Return [X, Y] of the center of cell containing provided text 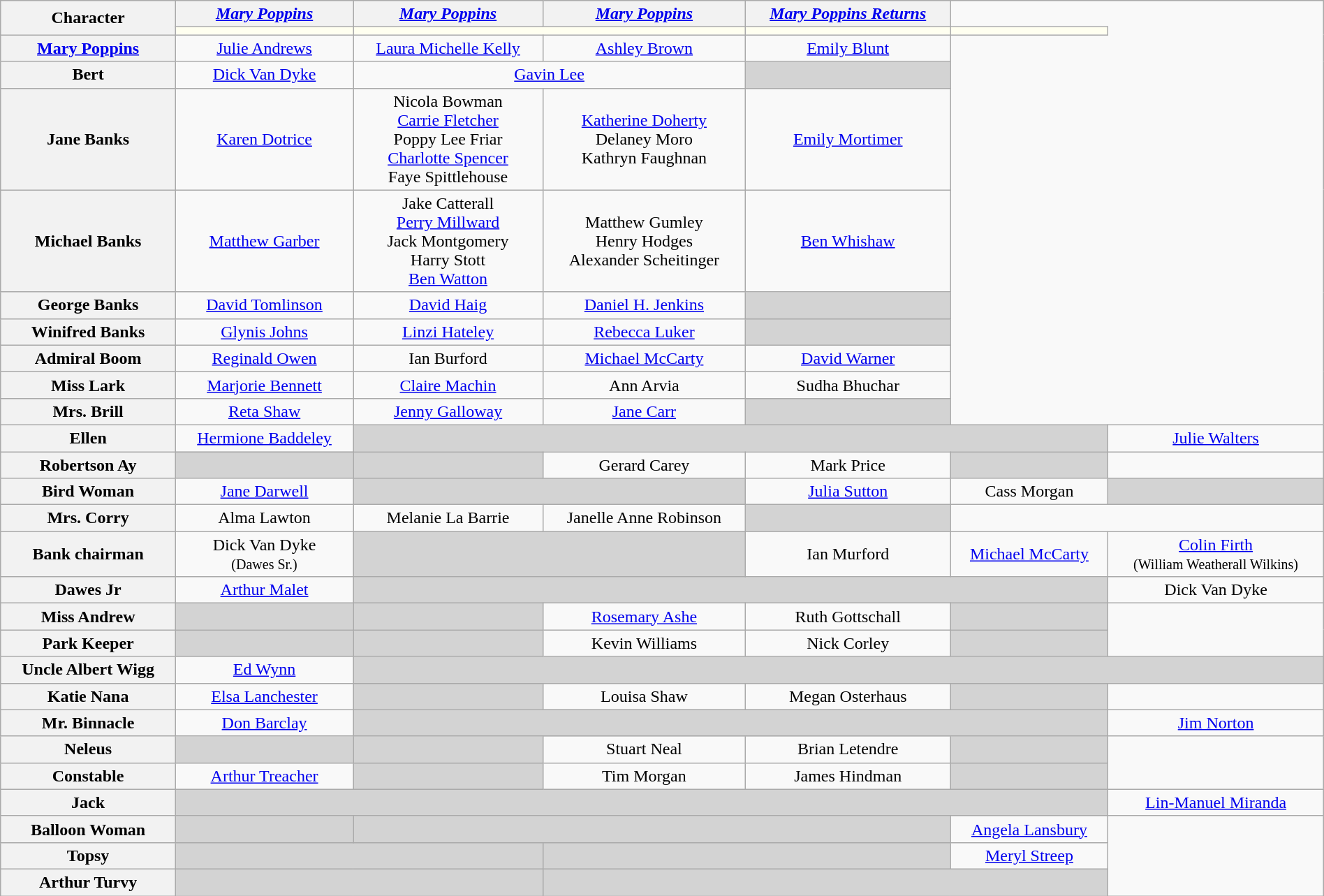
Claire Machin [448, 385]
Julie Walters [1216, 438]
Ed Wynn [264, 670]
Robertson Ay [88, 464]
Colin Firth(William Weatherall Wilkins) [1216, 555]
Emily Blunt [848, 48]
Jenny Galloway [448, 411]
Arthur Turvy [88, 882]
Katherine DohertyDelaney MoroKathryn Faughnan [644, 139]
Mark Price [848, 464]
Glynis Johns [264, 332]
Dawes Jr [88, 590]
Angela Lansbury [1029, 829]
Jack [88, 802]
Jane Darwell [264, 492]
Mrs. Brill [88, 411]
Linzi Hateley [448, 332]
Julie Andrews [264, 48]
Mr. Binnacle [88, 723]
David Tomlinson [264, 305]
Miss Lark [88, 385]
Jane Carr [644, 411]
Jim Norton [1216, 723]
Matthew Garber [264, 241]
Melanie La Barrie [448, 518]
Alma Lawton [264, 518]
Kevin Williams [644, 643]
Ian Murford [848, 555]
Matthew GumleyHenry HodgesAlexander Scheitinger [644, 241]
Cass Morgan [1029, 492]
Nick Corley [848, 643]
George Banks [88, 305]
Tim Morgan [644, 776]
Reta Shaw [264, 411]
Gerard Carey [644, 464]
Michael Banks [88, 241]
Gavin Lee [550, 75]
Arthur Treacher [264, 776]
Dick Van Dyke(Dawes Sr.) [264, 555]
Jane Banks [88, 139]
Ashley Brown [644, 48]
Mrs. Corry [88, 518]
Bank chairman [88, 555]
Louisa Shaw [644, 696]
Topsy [88, 855]
David Haig [448, 305]
Winifred Banks [88, 332]
Bert [88, 75]
Janelle Anne Robinson [644, 518]
Karen Dotrice [264, 139]
Katie Nana [88, 696]
Ellen [88, 438]
Balloon Woman [88, 829]
Stuart Neal [644, 749]
Miss Andrew [88, 617]
Reginald Owen [264, 358]
Marjorie Bennett [264, 385]
Ian Burford [448, 358]
Nicola BowmanCarrie FletcherPoppy Lee FriarCharlotte SpencerFaye Spittlehouse [448, 139]
Brian Letendre [848, 749]
Mary Poppins Returns [848, 14]
Daniel H. Jenkins [644, 305]
Megan Osterhaus [848, 696]
Admiral Boom [88, 358]
Uncle Albert Wigg [88, 670]
Ben Whishaw [848, 241]
Jake CatterallPerry MillwardJack MontgomeryHarry StottBen Watton [448, 241]
Arthur Malet [264, 590]
Ruth Gottschall [848, 617]
Don Barclay [264, 723]
Bird Woman [88, 492]
James Hindman [848, 776]
David Warner [848, 358]
Julia Sutton [848, 492]
Hermione Baddeley [264, 438]
Character [88, 18]
Sudha Bhuchar [848, 385]
Rosemary Ashe [644, 617]
Lin-Manuel Miranda [1216, 802]
Constable [88, 776]
Meryl Streep [1029, 855]
Elsa Lanchester [264, 696]
Neleus [88, 749]
Rebecca Luker [644, 332]
Park Keeper [88, 643]
Emily Mortimer [848, 139]
Ann Arvia [644, 385]
Laura Michelle Kelly [448, 48]
